Determine the [x, y] coordinate at the center of the cell enclosing the given text.  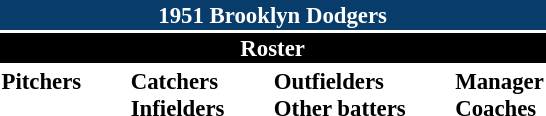
1951 Brooklyn Dodgers [272, 15]
Roster [272, 48]
